Pinpoint the cell where the given text exists, returning its [X, Y] midpoint coordinate. 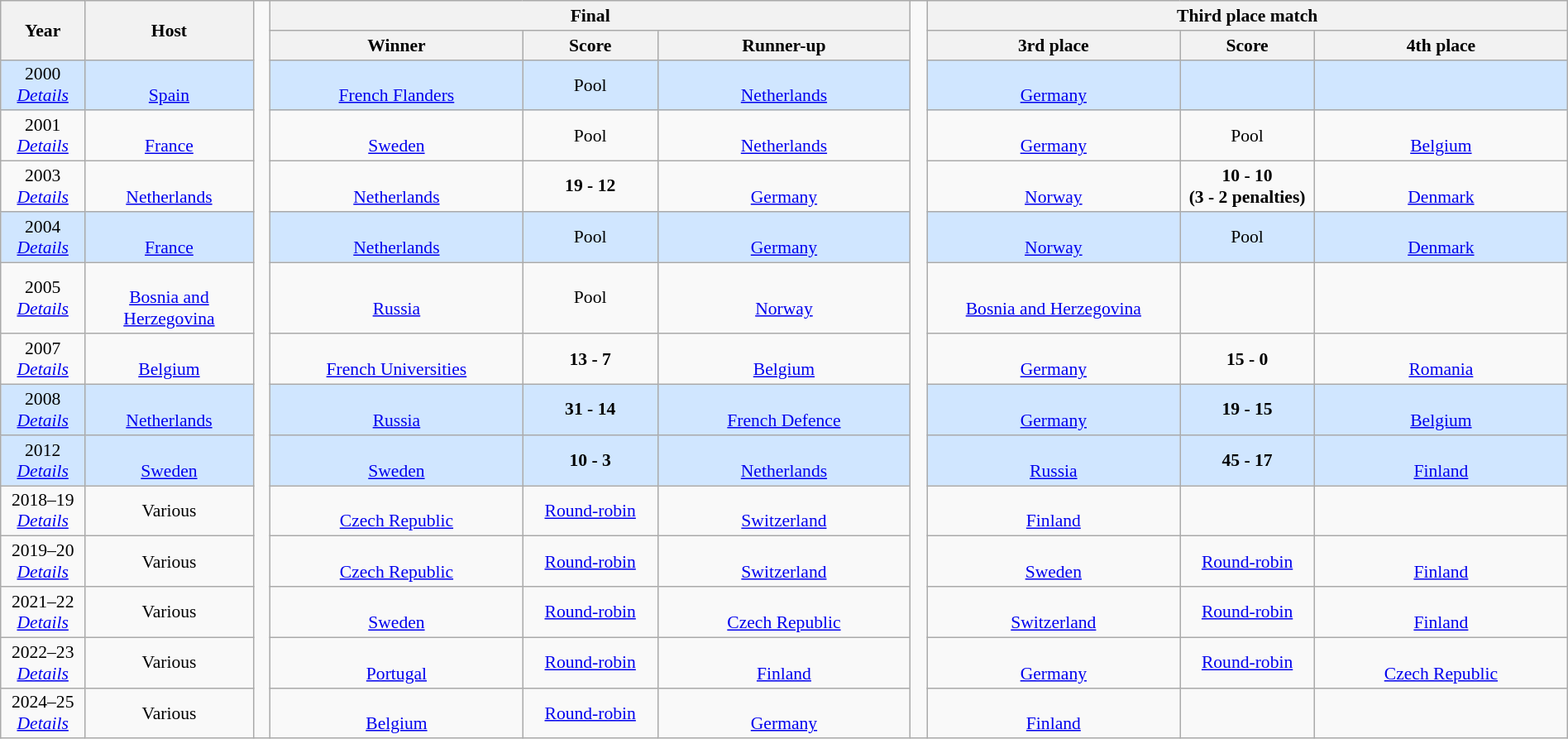
2018–19 Details [43, 511]
French Flanders [397, 84]
31 - 14 [590, 410]
Spain [170, 84]
2012 Details [43, 460]
2005 Details [43, 298]
Romania [1441, 359]
4th place [1441, 46]
10 - 10(3 - 2 penalties) [1247, 187]
Portugal [397, 662]
2004 Details [43, 237]
2008 Details [43, 410]
2007 Details [43, 359]
French Universities [397, 359]
2003 Details [43, 187]
Host [170, 30]
Final [590, 16]
Winner [397, 46]
3rd place [1054, 46]
13 - 7 [590, 359]
2019–20 Details [43, 561]
2021–22 Details [43, 612]
15 - 0 [1247, 359]
2022–23 Details [43, 662]
2024–25 Details [43, 713]
French Defence [784, 410]
2000 Details [43, 84]
19 - 15 [1247, 410]
10 - 3 [590, 460]
Runner-up [784, 46]
19 - 12 [590, 187]
Third place match [1247, 16]
2001 Details [43, 136]
Year [43, 30]
45 - 17 [1247, 460]
